Extract the [X, Y] coordinate from the center of the cell holding the provided text.  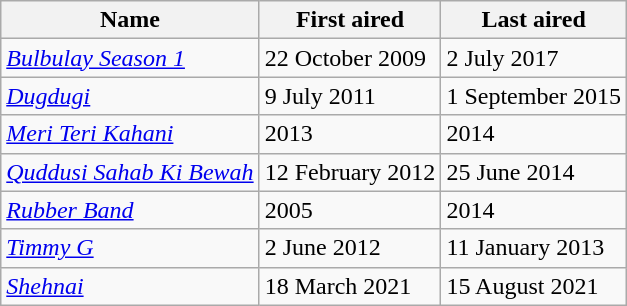
Quddusi Sahab Ki Bewah [130, 172]
25 June 2014 [534, 172]
15 August 2021 [534, 286]
2 June 2012 [350, 248]
18 March 2021 [350, 286]
22 October 2009 [350, 58]
2 July 2017 [534, 58]
Name [130, 20]
1 September 2015 [534, 96]
First aired [350, 20]
Rubber Band [130, 210]
Bulbulay Season 1 [130, 58]
Shehnai [130, 286]
9 July 2011 [350, 96]
11 January 2013 [534, 248]
Dugdugi [130, 96]
Timmy G [130, 248]
Meri Teri Kahani [130, 134]
Last aired [534, 20]
12 February 2012 [350, 172]
2005 [350, 210]
2013 [350, 134]
